Extract the [x, y] coordinate from the center of the cell holding the provided text.  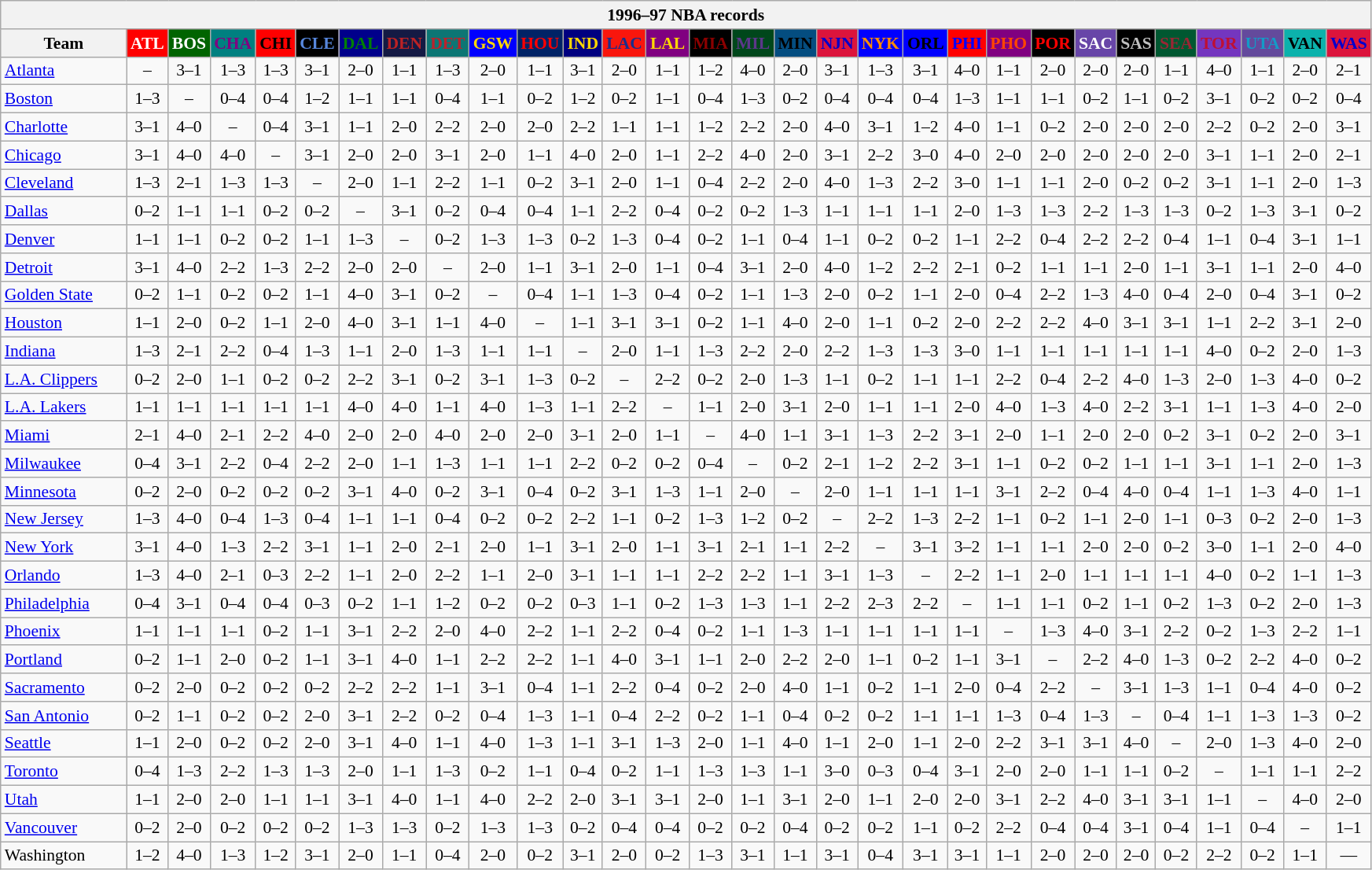
L.A. Clippers [64, 379]
SAC [1096, 43]
Indiana [64, 352]
Washington [64, 856]
Toronto [64, 772]
Vancouver [64, 828]
TOR [1219, 43]
Cleveland [64, 183]
GSW [494, 43]
DEN [404, 43]
MIN [795, 43]
2–3 [881, 603]
Dallas [64, 212]
SEA [1176, 43]
NYK [881, 43]
Seattle [64, 743]
ORL [926, 43]
UTA [1263, 43]
Team [64, 43]
MIA [710, 43]
3–2 [967, 547]
Chicago [64, 155]
LAC [624, 43]
Utah [64, 800]
Minnesota [64, 492]
PHI [967, 43]
VAN [1305, 43]
LAL [668, 43]
ATL [148, 43]
Phoenix [64, 632]
Miami [64, 436]
New York [64, 547]
IND [583, 43]
Golden State [64, 295]
L.A. Lakers [64, 407]
New Jersey [64, 519]
Philadelphia [64, 603]
POR [1053, 43]
Portland [64, 660]
Denver [64, 239]
1996–97 NBA records [686, 15]
CLE [318, 43]
Charlotte [64, 127]
NJN [837, 43]
CHI [275, 43]
— [1349, 856]
DET [448, 43]
Detroit [64, 267]
Boston [64, 99]
Milwaukee [64, 463]
PHO [1008, 43]
MIL [753, 43]
Orlando [64, 576]
San Antonio [64, 716]
WAS [1349, 43]
Sacramento [64, 688]
Atlanta [64, 71]
DAL [361, 43]
SAS [1136, 43]
CHA [233, 43]
Houston [64, 323]
HOU [539, 43]
BOS [189, 43]
